Output the (x, y) coordinate of the center of the cell containing the given text.  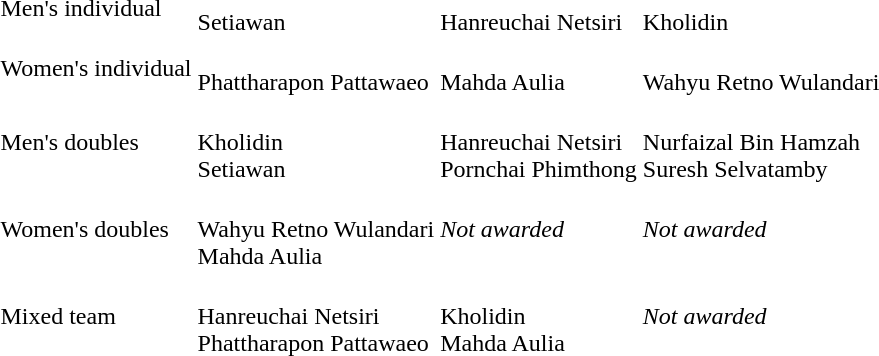
Hanreuchai NetsiriPornchai Phimthong (539, 142)
KholidinSetiawan (316, 142)
Wahyu Retno WulandariMahda Aulia (316, 229)
Mahda Aulia (539, 68)
Phattharapon Pattawaeo (316, 68)
Not awarded (539, 229)
